Detect which cell encompasses the target text, then output its (X, Y) center coordinate. 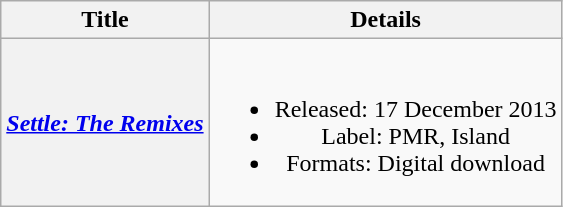
Title (105, 20)
Settle: The Remixes (105, 122)
Details (386, 20)
Released: 17 December 2013Label: PMR, IslandFormats: Digital download (386, 122)
